Return (x, y) of the center of cell containing provided text 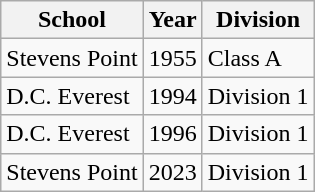
School (72, 20)
Year (172, 20)
1994 (172, 96)
Class A (258, 58)
1996 (172, 134)
2023 (172, 172)
Division (258, 20)
1955 (172, 58)
